For the text-containing cell, return its midpoint in (x, y) coordinate format. 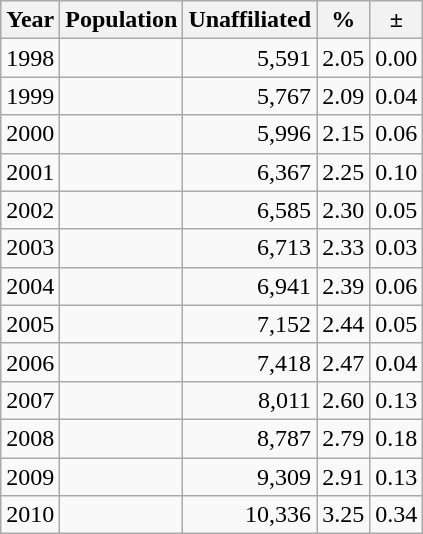
2.09 (344, 96)
% (344, 20)
2.44 (344, 324)
2.39 (344, 286)
2.79 (344, 438)
8,011 (250, 400)
2.15 (344, 134)
2009 (30, 477)
2.25 (344, 172)
2006 (30, 362)
Population (122, 20)
2004 (30, 286)
0.10 (396, 172)
8,787 (250, 438)
5,591 (250, 58)
2.33 (344, 248)
5,996 (250, 134)
10,336 (250, 515)
2.47 (344, 362)
Year (30, 20)
2010 (30, 515)
2.30 (344, 210)
3.25 (344, 515)
7,418 (250, 362)
± (396, 20)
2002 (30, 210)
2003 (30, 248)
0.00 (396, 58)
0.03 (396, 248)
9,309 (250, 477)
7,152 (250, 324)
6,585 (250, 210)
0.34 (396, 515)
2001 (30, 172)
2.60 (344, 400)
Unaffiliated (250, 20)
2007 (30, 400)
0.18 (396, 438)
2008 (30, 438)
2005 (30, 324)
6,941 (250, 286)
1999 (30, 96)
6,713 (250, 248)
2.05 (344, 58)
2000 (30, 134)
5,767 (250, 96)
6,367 (250, 172)
2.91 (344, 477)
1998 (30, 58)
